Search for the cell housing the specified text and yield its [X, Y] center coordinate. 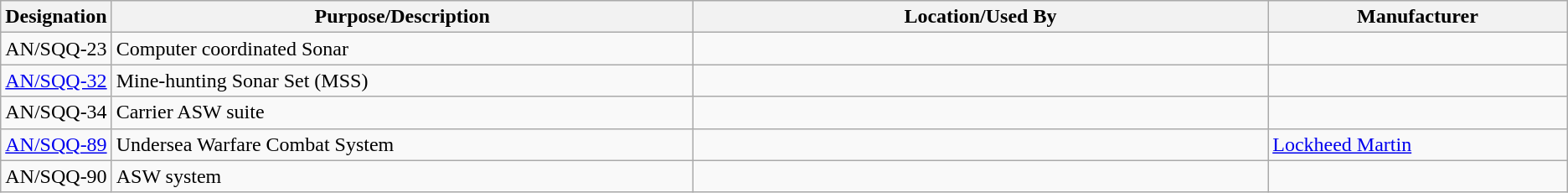
Purpose/Description [402, 17]
Designation [56, 17]
AN/SQQ-89 [56, 144]
AN/SQQ-32 [56, 81]
Manufacturer [1418, 17]
Undersea Warfare Combat System [402, 144]
Computer coordinated Sonar [402, 49]
Carrier ASW suite [402, 112]
AN/SQQ-23 [56, 49]
ASW system [402, 176]
Location/Used By [980, 17]
AN/SQQ-34 [56, 112]
AN/SQQ-90 [56, 176]
Mine-hunting Sonar Set (MSS) [402, 81]
Lockheed Martin [1418, 144]
